Locate the cell with the specified text and output its (x, y) center coordinate. 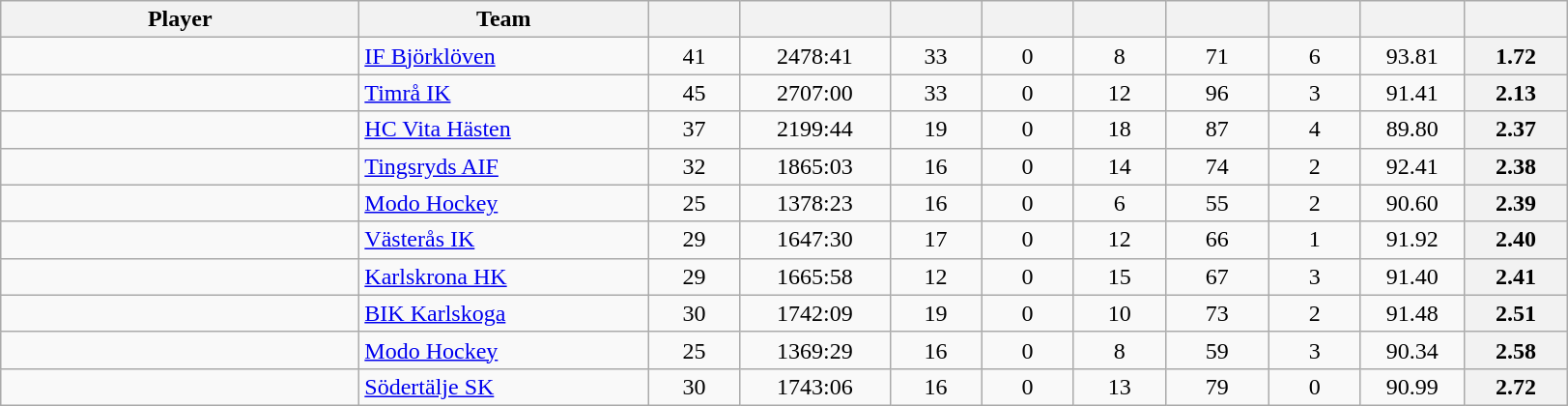
2.72 (1515, 387)
10 (1119, 313)
IF Björklöven (504, 56)
91.41 (1412, 93)
18 (1119, 130)
1665:58 (815, 276)
Västerås IK (504, 240)
87 (1217, 130)
14 (1119, 166)
37 (694, 130)
67 (1217, 276)
90.99 (1412, 387)
1.72 (1515, 56)
73 (1217, 313)
1742:09 (815, 313)
2.13 (1515, 93)
55 (1217, 203)
4 (1314, 130)
96 (1217, 93)
1369:29 (815, 350)
2199:44 (815, 130)
1865:03 (815, 166)
90.60 (1412, 203)
74 (1217, 166)
59 (1217, 350)
Player (180, 19)
32 (694, 166)
2.41 (1515, 276)
93.81 (1412, 56)
2.38 (1515, 166)
1378:23 (815, 203)
1647:30 (815, 240)
2.51 (1515, 313)
91.40 (1412, 276)
90.34 (1412, 350)
Tingsryds AIF (504, 166)
1743:06 (815, 387)
Karlskrona HK (504, 276)
92.41 (1412, 166)
91.48 (1412, 313)
66 (1217, 240)
2.39 (1515, 203)
41 (694, 56)
71 (1217, 56)
15 (1119, 276)
13 (1119, 387)
BIK Karlskoga (504, 313)
2.58 (1515, 350)
45 (694, 93)
Timrå IK (504, 93)
2478:41 (815, 56)
2.40 (1515, 240)
HC Vita Hästen (504, 130)
2.37 (1515, 130)
17 (935, 240)
91.92 (1412, 240)
79 (1217, 387)
89.80 (1412, 130)
1 (1314, 240)
Team (504, 19)
Södertälje SK (504, 387)
2707:00 (815, 93)
